Identify which cell holds the provided text, then report its (X, Y) central coordinate. 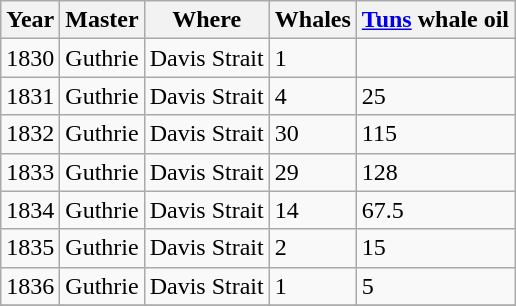
1833 (30, 172)
30 (312, 134)
1834 (30, 210)
4 (312, 96)
Where (206, 20)
67.5 (435, 210)
Year (30, 20)
14 (312, 210)
115 (435, 134)
29 (312, 172)
1835 (30, 248)
1832 (30, 134)
15 (435, 248)
5 (435, 286)
2 (312, 248)
1830 (30, 58)
Tuns whale oil (435, 20)
1831 (30, 96)
25 (435, 96)
Master (102, 20)
1836 (30, 286)
128 (435, 172)
Whales (312, 20)
